Identify which cell holds the provided text, then report its [X, Y] central coordinate. 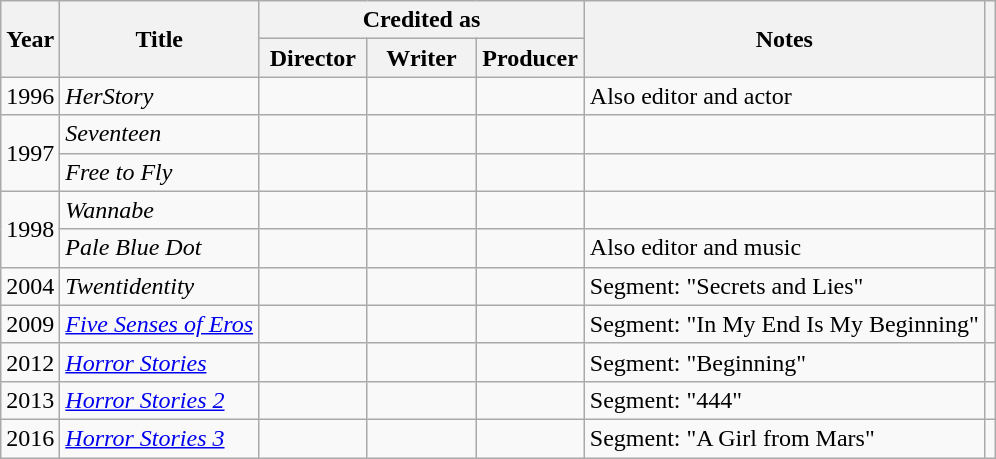
1996 [30, 96]
Horror Stories [160, 362]
2013 [30, 400]
Producer [530, 58]
1998 [30, 229]
Wannabe [160, 210]
2016 [30, 438]
1997 [30, 153]
Segment: "In My End Is My Beginning" [784, 324]
Also editor and music [784, 248]
Notes [784, 39]
2004 [30, 286]
HerStory [160, 96]
Segment: "Secrets and Lies" [784, 286]
Segment: "Beginning" [784, 362]
Title [160, 39]
Credited as [422, 20]
Five Senses of Eros [160, 324]
Twentidentity [160, 286]
Segment: "A Girl from Mars" [784, 438]
Director [314, 58]
2012 [30, 362]
Segment: "444" [784, 400]
Year [30, 39]
Pale Blue Dot [160, 248]
Also editor and actor [784, 96]
Horror Stories 3 [160, 438]
Horror Stories 2 [160, 400]
Writer [422, 58]
2009 [30, 324]
Seventeen [160, 134]
Free to Fly [160, 172]
